Return the [x, y] coordinate for the center point of the cell that contains the specified text.  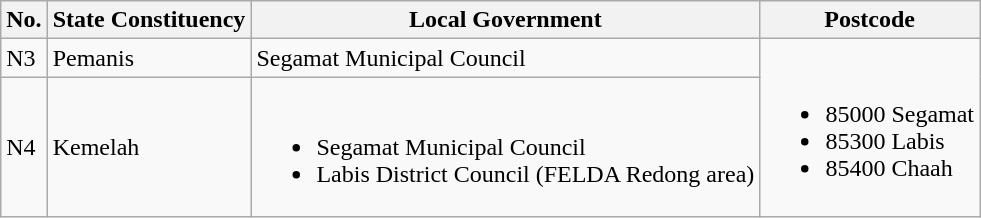
N4 [24, 147]
Kemelah [149, 147]
Segamat Municipal Council [506, 58]
Local Government [506, 20]
85000 Segamat85300 Labis85400 Chaah [870, 128]
State Constituency [149, 20]
Segamat Municipal CouncilLabis District Council (FELDA Redong area) [506, 147]
Postcode [870, 20]
N3 [24, 58]
No. [24, 20]
Pemanis [149, 58]
